Return (x, y) of the center of cell containing provided text 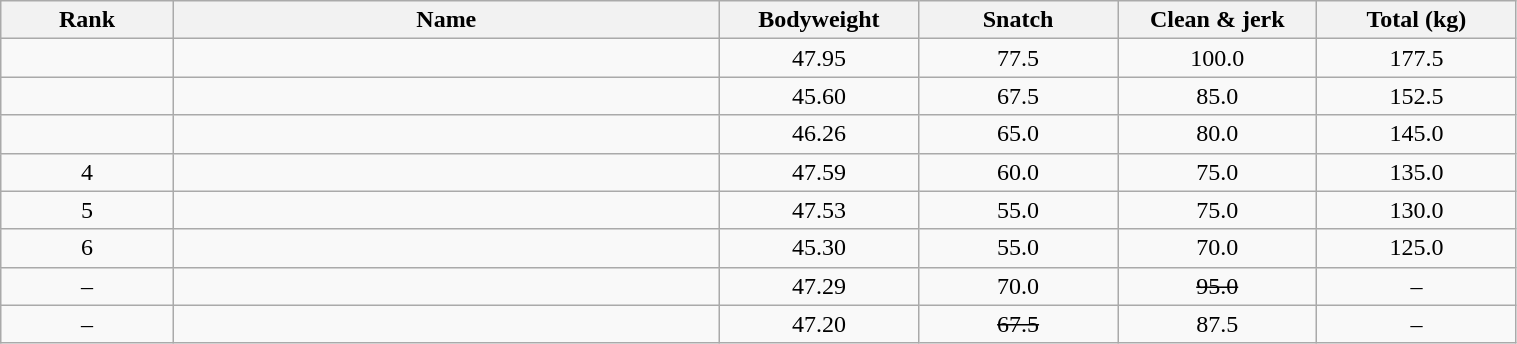
60.0 (1018, 172)
65.0 (1018, 134)
6 (87, 248)
47.53 (818, 210)
Rank (87, 20)
80.0 (1218, 134)
47.59 (818, 172)
177.5 (1416, 58)
Name (446, 20)
46.26 (818, 134)
135.0 (1416, 172)
100.0 (1218, 58)
Clean & jerk (1218, 20)
87.5 (1218, 324)
95.0 (1218, 286)
Total (kg) (1416, 20)
45.30 (818, 248)
130.0 (1416, 210)
47.20 (818, 324)
Bodyweight (818, 20)
5 (87, 210)
45.60 (818, 96)
4 (87, 172)
77.5 (1018, 58)
47.95 (818, 58)
145.0 (1416, 134)
47.29 (818, 286)
152.5 (1416, 96)
Snatch (1018, 20)
125.0 (1416, 248)
85.0 (1218, 96)
